From the cell containing the given text, extract its center point as [x, y] coordinate. 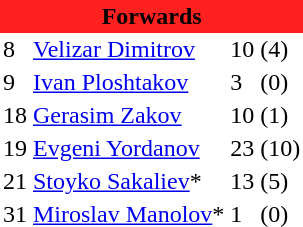
(5) [280, 182]
(1) [280, 116]
Stoyko Sakaliev* [128, 182]
21 [15, 182]
13 [242, 182]
Ivan Ploshtakov [128, 82]
19 [15, 148]
Gerasim Zakov [128, 116]
(10) [280, 148]
Evgeni Yordanov [128, 148]
Forwards [152, 16]
(4) [280, 50]
18 [15, 116]
Velizar Dimitrov [128, 50]
8 [15, 50]
3 [242, 82]
23 [242, 148]
9 [15, 82]
(0) [280, 82]
